From the cell containing the given text, extract its center point as [x, y] coordinate. 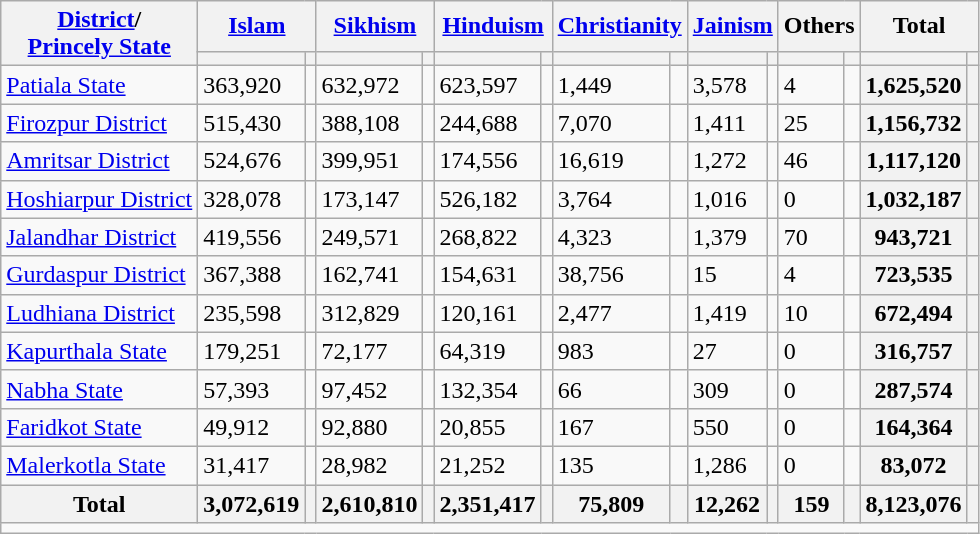
Firozpur District [100, 123]
1,016 [727, 199]
367,388 [252, 275]
524,676 [252, 161]
632,972 [370, 85]
623,597 [488, 85]
12,262 [727, 503]
2,477 [611, 313]
83,072 [914, 465]
15 [727, 275]
Ludhiana District [100, 313]
162,741 [370, 275]
943,721 [914, 237]
388,108 [370, 123]
38,756 [611, 275]
Christianity [620, 26]
1,419 [727, 313]
64,319 [488, 351]
27 [727, 351]
92,880 [370, 427]
164,364 [914, 427]
312,829 [370, 313]
Jalandhar District [100, 237]
235,598 [252, 313]
3,764 [611, 199]
20,855 [488, 427]
1,117,120 [914, 161]
419,556 [252, 237]
Gurdaspur District [100, 275]
328,078 [252, 199]
167 [611, 427]
174,556 [488, 161]
723,535 [914, 275]
120,161 [488, 313]
Amritsar District [100, 161]
268,822 [488, 237]
Nabha State [100, 389]
72,177 [370, 351]
28,982 [370, 465]
154,631 [488, 275]
25 [811, 123]
179,251 [252, 351]
515,430 [252, 123]
316,757 [914, 351]
Hoshiarpur District [100, 199]
7,070 [611, 123]
287,574 [914, 389]
309 [727, 389]
1,286 [727, 465]
132,354 [488, 389]
526,182 [488, 199]
Jainism [732, 26]
49,912 [252, 427]
1,449 [611, 85]
District/Princely State [100, 34]
66 [611, 389]
Hinduism [493, 26]
97,452 [370, 389]
Patiala State [100, 85]
1,272 [727, 161]
672,494 [914, 313]
Islam [257, 26]
4,323 [611, 237]
31,417 [252, 465]
1,625,520 [914, 85]
Kapurthala State [100, 351]
3,578 [727, 85]
Malerkotla State [100, 465]
Sikhism [375, 26]
10 [811, 313]
135 [611, 465]
21,252 [488, 465]
1,032,187 [914, 199]
173,147 [370, 199]
3,072,619 [252, 503]
16,619 [611, 161]
249,571 [370, 237]
75,809 [611, 503]
399,951 [370, 161]
159 [811, 503]
1,156,732 [914, 123]
1,379 [727, 237]
46 [811, 161]
2,610,810 [370, 503]
70 [811, 237]
Others [819, 26]
550 [727, 427]
363,920 [252, 85]
57,393 [252, 389]
2,351,417 [488, 503]
244,688 [488, 123]
8,123,076 [914, 503]
1,411 [727, 123]
983 [611, 351]
Faridkot State [100, 427]
